Output the [x, y] coordinate of the center of the cell containing the given text.  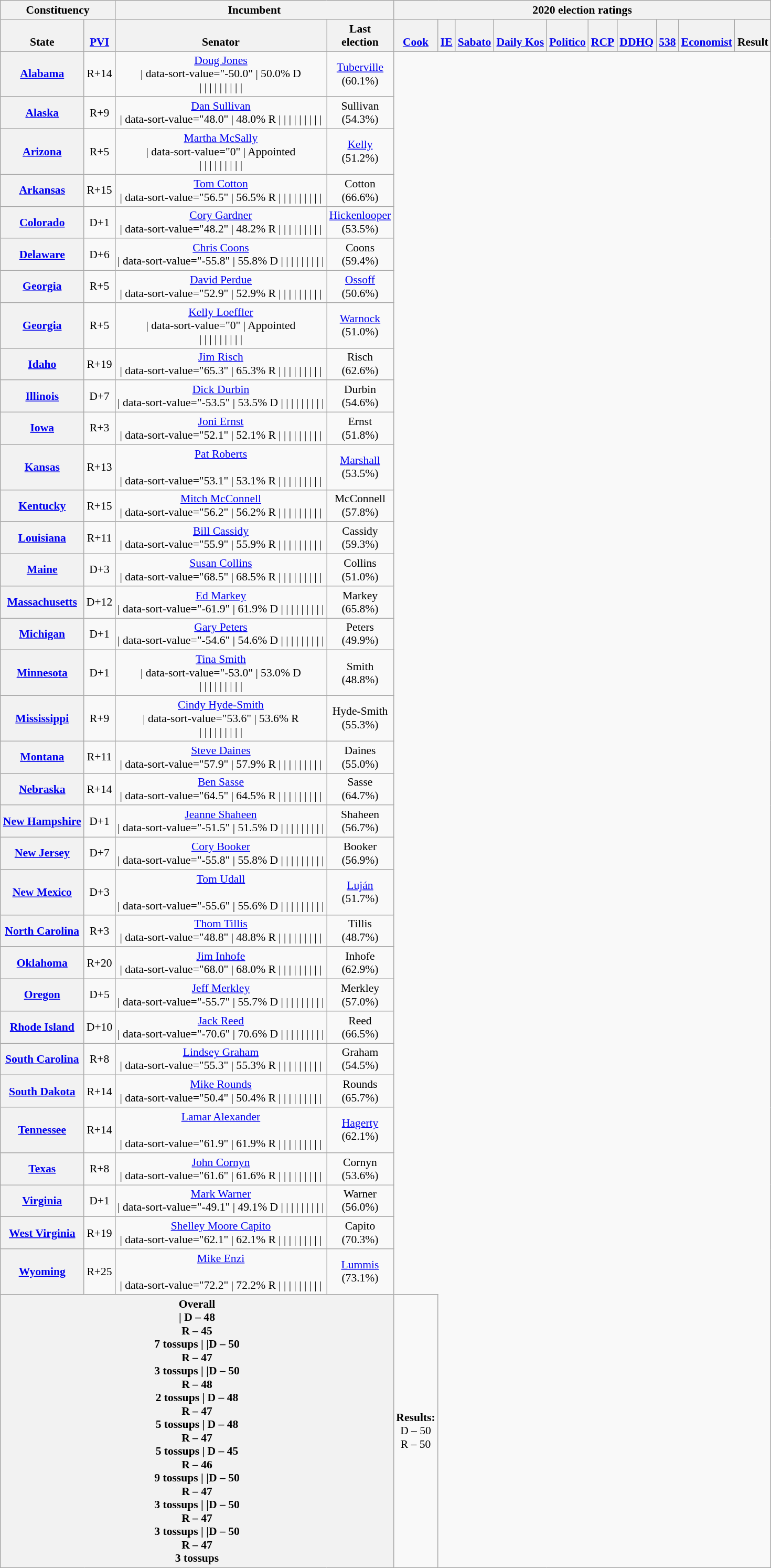
Jeanne Shaheen| data-sort-value="-51.5" | 51.5% D | | | | | | | | | [220, 822]
Alabama [42, 75]
Cindy Hyde-Smith| data-sort-value="53.6" | 53.6% R | | | | | | | | | [220, 719]
North Carolina [42, 931]
D+10 [100, 1027]
Markey(65.8%) [360, 602]
538 [667, 36]
Senator [220, 36]
Mitch McConnell| data-sort-value="56.2" | 56.2% R | | | | | | | | | [220, 506]
Iowa [42, 428]
Maine [42, 570]
New Jersey [42, 853]
Incumbent [254, 10]
Luján(51.7%) [360, 892]
Sullivan(54.3%) [360, 113]
Texas [42, 1169]
Cook [415, 36]
Tina Smith| data-sort-value="-53.0" | 53.0% D | | | | | | | | | [220, 673]
Colorado [42, 223]
Kelly Loeffler| data-sort-value="0" | Appointed | | | | | | | | | [220, 325]
Bill Cassidy| data-sort-value="55.9" | 55.9% R | | | | | | | | | [220, 538]
Rounds(65.7%) [360, 1092]
Jeff Merkley| data-sort-value="-55.7" | 55.7% D | | | | | | | | | [220, 995]
Cassidy(59.3%) [360, 538]
Alaska [42, 113]
John Cornyn| data-sort-value="61.6" | 61.6% R | | | | | | | | | [220, 1169]
Lindsey Graham| data-sort-value="55.3" | 55.3% R | | | | | | | | | [220, 1059]
Mississippi [42, 719]
Cory Booker| data-sort-value="-55.8" | 55.8% D | | | | | | | | | [220, 853]
RCP [603, 36]
Sasse(64.7%) [360, 789]
Ben Sasse| data-sort-value="64.5" | 64.5% R | | | | | | | | | [220, 789]
Tillis(48.7%) [360, 931]
State [42, 36]
Cornyn(53.6%) [360, 1169]
Rhode Island [42, 1027]
Graham(54.5%) [360, 1059]
Idaho [42, 364]
Warner(56.0%) [360, 1201]
Capito(70.3%) [360, 1233]
Result [753, 36]
Martha McSally| data-sort-value="0" | Appointed | | | | | | | | | [220, 152]
Pat Roberts| data-sort-value="53.1" | 53.1% R | | | | | | | | | [220, 467]
Results:D – 50R – 50 [415, 1431]
Jim Inhofe| data-sort-value="68.0" | 68.0% R | | | | | | | | | [220, 963]
Kansas [42, 467]
Shaheen(56.7%) [360, 822]
Tom Udall| data-sort-value="-55.6" | 55.6% D | | | | | | | | | [220, 892]
Chris Coons| data-sort-value="-55.8" | 55.8% D | | | | | | | | | [220, 255]
Constituency [58, 10]
Minnesota [42, 673]
Economist [707, 36]
Merkley(57.0%) [360, 995]
Kentucky [42, 506]
Montana [42, 757]
Reed(66.5%) [360, 1027]
R+25 [100, 1272]
Smith(48.8%) [360, 673]
Politico [567, 36]
Hickenlooper(53.5%) [360, 223]
R+13 [100, 467]
Risch(62.6%) [360, 364]
Illinois [42, 397]
Dan Sullivan| data-sort-value="48.0" | 48.0% R | | | | | | | | | [220, 113]
Marshall(53.5%) [360, 467]
Joni Ernst| data-sort-value="52.1" | 52.1% R | | | | | | | | | [220, 428]
Cory Gardner| data-sort-value="48.2" | 48.2% R | | | | | | | | | [220, 223]
Arkansas [42, 190]
Nebraska [42, 789]
Jack Reed| data-sort-value="-70.6" | 70.6% D | | | | | | | | | [220, 1027]
Tennessee [42, 1130]
Hagerty(62.1%) [360, 1130]
Mark Warner| data-sort-value="-49.1" | 49.1% D | | | | | | | | | [220, 1201]
Susan Collins| data-sort-value="68.5" | 68.5% R | | | | | | | | | [220, 570]
Coons(59.4%) [360, 255]
D+12 [100, 602]
Hyde-Smith(55.3%) [360, 719]
Arizona [42, 152]
Jim Risch| data-sort-value="65.3" | 65.3% R | | | | | | | | | [220, 364]
New Hampshire [42, 822]
2020 election ratings [582, 10]
Lastelection [360, 36]
Durbin(54.6%) [360, 397]
Daines(55.0%) [360, 757]
D+6 [100, 255]
PVI [100, 36]
Warnock(51.0%) [360, 325]
Wyoming [42, 1272]
Doug Jones| data-sort-value="-50.0" | 50.0% D | | | | | | | | | [220, 75]
South Dakota [42, 1092]
Tuberville(60.1%) [360, 75]
Shelley Moore Capito| data-sort-value="62.1" | 62.1% R | | | | | | | | | [220, 1233]
Lummis(73.1%) [360, 1272]
Virginia [42, 1201]
South Carolina [42, 1059]
Lamar Alexander| data-sort-value="61.9" | 61.9% R | | | | | | | | | [220, 1130]
Steve Daines| data-sort-value="57.9" | 57.9% R | | | | | | | | | [220, 757]
Michigan [42, 634]
DDHQ [637, 36]
Ernst(51.8%) [360, 428]
IE [447, 36]
West Virginia [42, 1233]
Inhofe(62.9%) [360, 963]
Mike Rounds| data-sort-value="50.4" | 50.4% R | | | | | | | | | [220, 1092]
Thom Tillis| data-sort-value="48.8" | 48.8% R | | | | | | | | | [220, 931]
David Perdue| data-sort-value="52.9" | 52.9% R | | | | | | | | | [220, 287]
Tom Cotton| data-sort-value="56.5" | 56.5% R | | | | | | | | | [220, 190]
R+20 [100, 963]
Oklahoma [42, 963]
Dick Durbin| data-sort-value="-53.5" | 53.5% D | | | | | | | | | [220, 397]
Delaware [42, 255]
Gary Peters| data-sort-value="-54.6" | 54.6% D | | | | | | | | | [220, 634]
Booker(56.9%) [360, 853]
Peters(49.9%) [360, 634]
Kelly(51.2%) [360, 152]
Oregon [42, 995]
New Mexico [42, 892]
Collins(51.0%) [360, 570]
D+5 [100, 995]
Daily Kos [520, 36]
Mike Enzi| data-sort-value="72.2" | 72.2% R | | | | | | | | | [220, 1272]
Louisiana [42, 538]
Sabato [475, 36]
McConnell(57.8%) [360, 506]
Massachusetts [42, 602]
Ed Markey| data-sort-value="-61.9" | 61.9% D | | | | | | | | | [220, 602]
Ossoff(50.6%) [360, 287]
Cotton(66.6%) [360, 190]
